Provide the [x, y] coordinate of the cell's center where the given text is located.  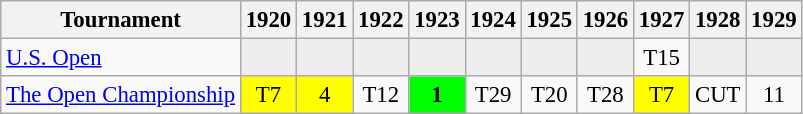
T15 [661, 58]
U.S. Open [121, 58]
1924 [493, 20]
1922 [381, 20]
1921 [325, 20]
T29 [493, 95]
11 [774, 95]
Tournament [121, 20]
The Open Championship [121, 95]
T20 [549, 95]
1928 [718, 20]
4 [325, 95]
1926 [605, 20]
1929 [774, 20]
CUT [718, 95]
1925 [549, 20]
T12 [381, 95]
1923 [437, 20]
1 [437, 95]
1920 [268, 20]
T28 [605, 95]
1927 [661, 20]
